From the cell containing the given text, extract its center point as [X, Y] coordinate. 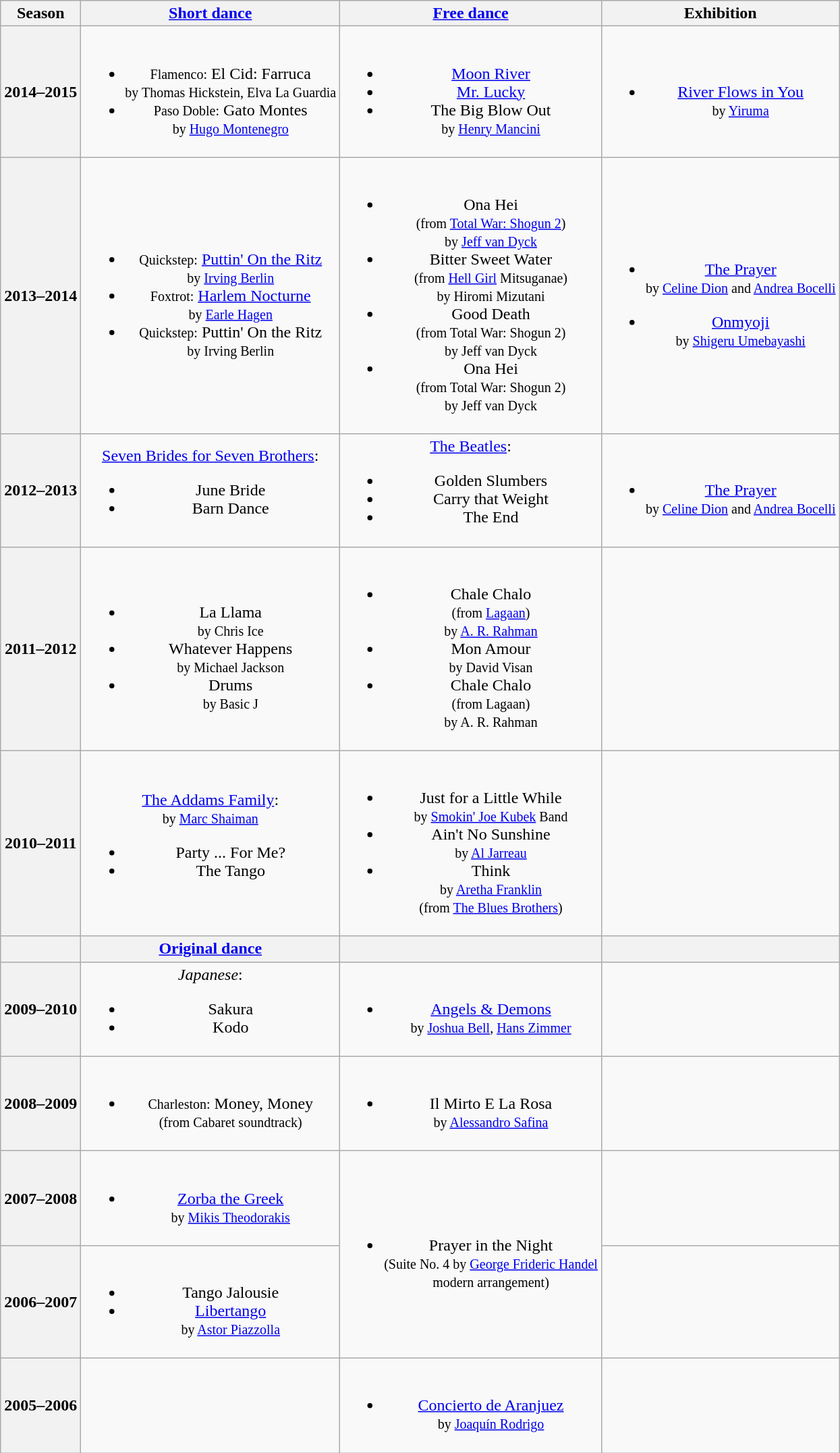
2006–2007 [40, 1301]
2008–2009 [40, 1103]
The Addams Family: by Marc Shaiman Party ... For Me?The Tango [211, 844]
Free dance [471, 13]
Just for a Little While by Smokin' Joe Kubek Band Ain't No Sunshine by Al Jarreau Think by Aretha Franklin (from The Blues Brothers) [471, 844]
La Llama by Chris Ice Whatever Happens by Michael Jackson Drums by Basic J [211, 649]
Charleston: Money, Money (from Cabaret soundtrack) [211, 1103]
Il Mirto E La Rosa by Alessandro Safina [471, 1103]
Exhibition [721, 13]
2011–2012 [40, 649]
2009–2010 [40, 1009]
Concierto de Aranjuez by Joaquín Rodrigo [471, 1405]
The Prayer by Celine Dion and Andrea Bocelli [721, 490]
2013–2014 [40, 296]
Moon RiverMr. LuckyThe Big Blow Out by Henry Mancini [471, 92]
Tango JalousieLibertango by Astor Piazzolla [211, 1301]
Angels & Demons by Joshua Bell, Hans Zimmer [471, 1009]
Original dance [211, 949]
The Prayer by Celine Dion and Andrea Bocelli Onmyoji by Shigeru Umebayashi [721, 296]
The Beatles:Golden SlumbersCarry that WeightThe End [471, 490]
2012–2013 [40, 490]
Chale Chalo (from Lagaan) by A. R. Rahman Mon Amour by David Visan Chale Chalo (from Lagaan) by A. R. Rahman [471, 649]
2014–2015 [40, 92]
Short dance [211, 13]
Seven Brides for Seven Brothers:June BrideBarn Dance [211, 490]
2010–2011 [40, 844]
Season [40, 13]
River Flows in You by Yiruma [721, 92]
Prayer in the Night (Suite No. 4 by George Frideric Handel modern arrangement) [471, 1254]
Japanese:SakuraKodo [211, 1009]
Quickstep: Puttin' On the Ritz by Irving Berlin Foxtrot: Harlem Nocturne by Earle Hagen Quickstep: Puttin' On the Ritz by Irving Berlin [211, 296]
Zorba the Greek by Mikis Theodorakis [211, 1198]
2005–2006 [40, 1405]
Flamenco: El Cid: Farruca by Thomas Hickstein, Elva La Guardia Paso Doble: Gato Montes by Hugo Montenegro [211, 92]
2007–2008 [40, 1198]
